Return [x, y] of the center of cell containing provided text 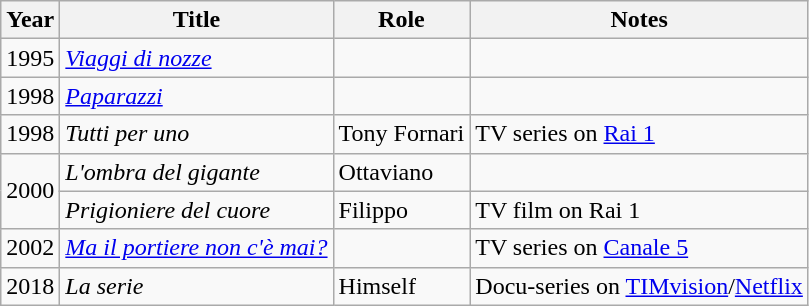
Year [30, 20]
TV film on Rai 1 [640, 210]
2018 [30, 286]
Title [196, 20]
Paparazzi [196, 96]
Notes [640, 20]
TV series on Canale 5 [640, 248]
2002 [30, 248]
Filippo [402, 210]
2000 [30, 191]
L'ombra del gigante [196, 172]
TV series on Rai 1 [640, 134]
1995 [30, 58]
Viaggi di nozze [196, 58]
Ottaviano [402, 172]
Tutti per uno [196, 134]
Prigioniere del cuore [196, 210]
La serie [196, 286]
Role [402, 20]
Ma il portiere non c'è mai? [196, 248]
Tony Fornari [402, 134]
Himself [402, 286]
Docu-series on TIMvision/Netflix [640, 286]
